Determine the [X, Y] coordinate at the center of the cell enclosing the given text.  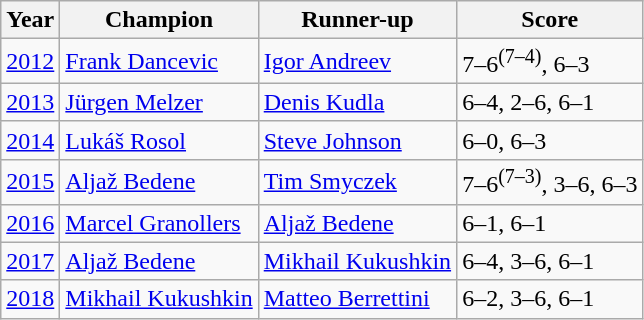
Igor Andreev [357, 62]
Denis Kudla [357, 102]
7–6(7–4), 6–3 [550, 62]
Year [30, 20]
Tim Smyczek [357, 182]
2013 [30, 102]
6–0, 6–3 [550, 140]
2017 [30, 261]
6–2, 3–6, 6–1 [550, 299]
6–4, 3–6, 6–1 [550, 261]
Lukáš Rosol [159, 140]
2018 [30, 299]
Score [550, 20]
Jürgen Melzer [159, 102]
Frank Dancevic [159, 62]
Marcel Granollers [159, 223]
Champion [159, 20]
Matteo Berrettini [357, 299]
6–4, 2–6, 6–1 [550, 102]
7–6(7–3), 3–6, 6–3 [550, 182]
2014 [30, 140]
6–1, 6–1 [550, 223]
2016 [30, 223]
Steve Johnson [357, 140]
Runner-up [357, 20]
2012 [30, 62]
2015 [30, 182]
